Determine the (X, Y) coordinate at the center of the cell enclosing the given text.  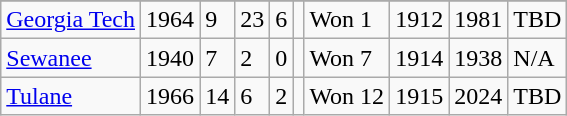
1915 (420, 96)
7 (218, 58)
Won 12 (347, 96)
Won 1 (347, 20)
23 (252, 20)
Won 7 (347, 58)
N/A (538, 58)
2024 (478, 96)
Sewanee (71, 58)
14 (218, 96)
1940 (170, 58)
Tulane (71, 96)
1981 (478, 20)
9 (218, 20)
1964 (170, 20)
1914 (420, 58)
1912 (420, 20)
1966 (170, 96)
Georgia Tech (71, 20)
0 (282, 58)
1938 (478, 58)
